Identify which cell holds the provided text, then report its [X, Y] central coordinate. 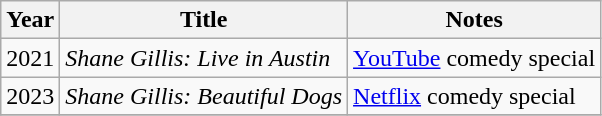
YouTube comedy special [474, 58]
Notes [474, 20]
2023 [30, 96]
2021 [30, 58]
Netflix comedy special [474, 96]
Title [204, 20]
Shane Gillis: Live in Austin [204, 58]
Year [30, 20]
Shane Gillis: Beautiful Dogs [204, 96]
